For the text-containing cell, return its midpoint in (X, Y) coordinate format. 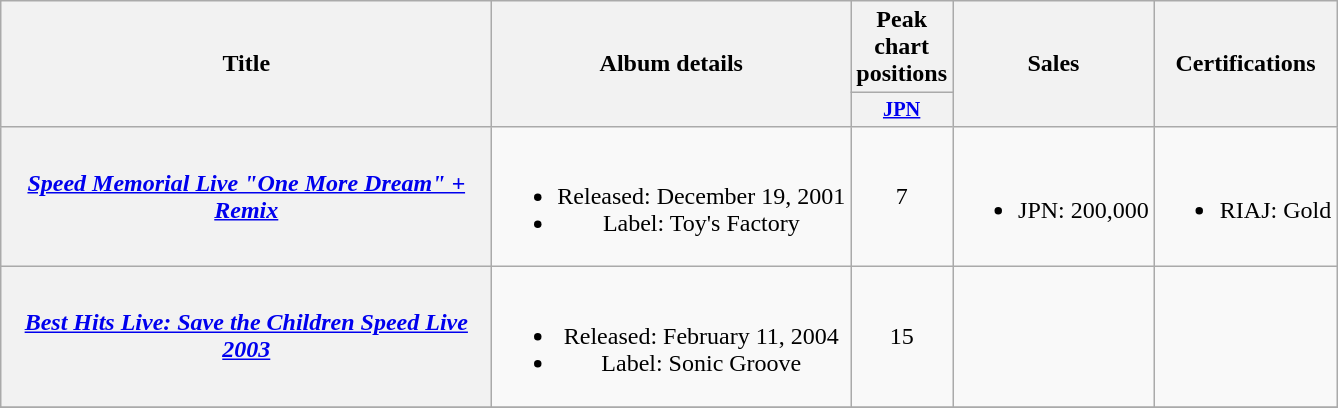
Peak chart positions (902, 47)
Released: December 19, 2001Label: Toy's Factory (672, 196)
RIAJ: Gold (1245, 196)
Sales (1054, 64)
Album details (672, 64)
Released: February 11, 2004Label: Sonic Groove (672, 337)
JPN (902, 110)
7 (902, 196)
Best Hits Live: Save the Children Speed Live 2003 (246, 337)
15 (902, 337)
JPN: 200,000 (1054, 196)
Certifications (1245, 64)
Title (246, 64)
Speed Memorial Live "One More Dream" + Remix (246, 196)
